Search for the cell housing the specified text and yield its (X, Y) center coordinate. 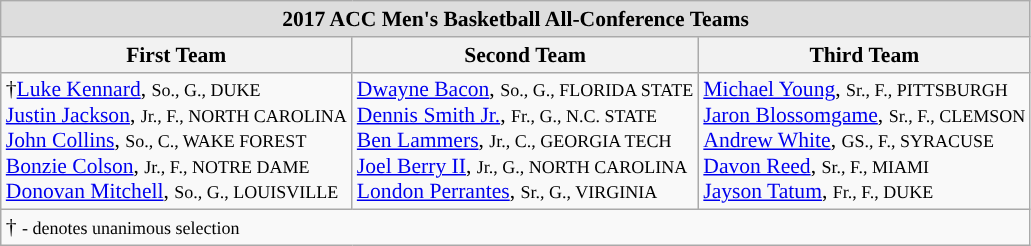
Third Team (864, 55)
Second Team (525, 55)
† - denotes unanimous selection (516, 228)
First Team (176, 55)
2017 ACC Men's Basketball All-Conference Teams (516, 19)
